Scan for the cell matching the given text and deliver its [X, Y] coordinate at center. 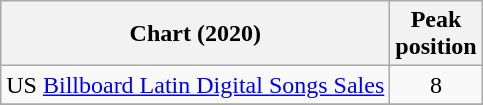
8 [436, 85]
Peakposition [436, 34]
Chart (2020) [196, 34]
US Billboard Latin Digital Songs Sales [196, 85]
